Provide the (X, Y) coordinate of the cell's center where the given text is located.  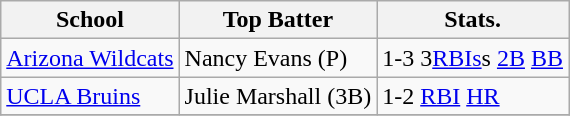
Julie Marshall (3B) (278, 96)
Stats. (473, 20)
1-3 3RBIss 2B BB (473, 58)
1-2 RBI HR (473, 96)
Nancy Evans (P) (278, 58)
School (90, 20)
Arizona Wildcats (90, 58)
Top Batter (278, 20)
UCLA Bruins (90, 96)
